Detect which cell encompasses the target text, then output its [x, y] center coordinate. 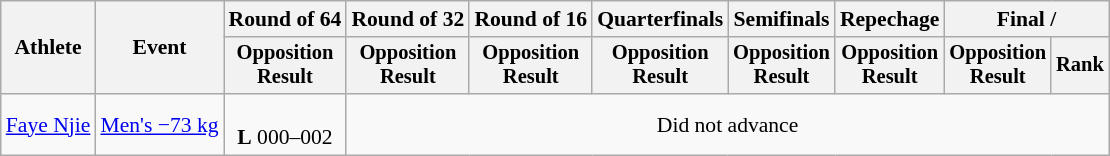
Event [159, 48]
Round of 16 [530, 19]
Final / [1026, 19]
Men's −73 kg [159, 124]
Quarterfinals [660, 19]
Did not advance [727, 124]
Athlete [48, 48]
Round of 64 [286, 19]
Round of 32 [408, 19]
Repechage [890, 19]
Faye Njie [48, 124]
L 000–002 [286, 124]
Rank [1080, 66]
Semifinals [782, 19]
